From the cell containing the given text, extract its center point as [X, Y] coordinate. 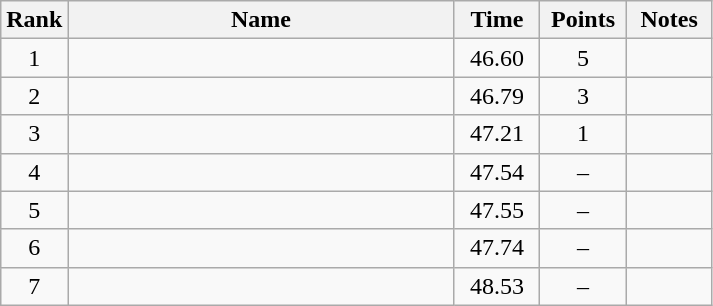
47.55 [497, 210]
46.60 [497, 58]
46.79 [497, 96]
Rank [34, 20]
Notes [669, 20]
Time [497, 20]
47.74 [497, 248]
47.54 [497, 172]
7 [34, 286]
48.53 [497, 286]
47.21 [497, 134]
Points [583, 20]
4 [34, 172]
6 [34, 248]
2 [34, 96]
Name [261, 20]
